Determine the (x, y) coordinate at the center of the cell enclosing the given text.  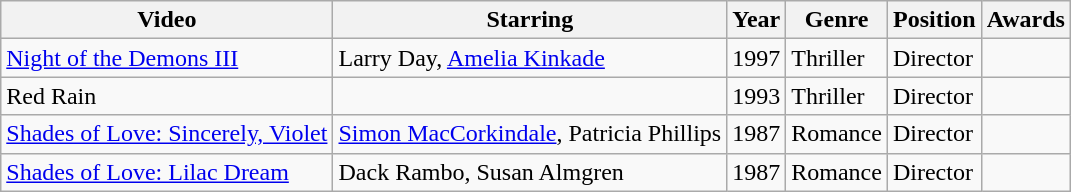
Dack Rambo, Susan Almgren (530, 172)
Awards (1026, 20)
Shades of Love: Lilac Dream (167, 172)
Video (167, 20)
Night of the Demons III (167, 58)
Position (934, 20)
Year (756, 20)
1993 (756, 96)
Genre (837, 20)
Starring (530, 20)
Simon MacCorkindale, Patricia Phillips (530, 134)
1997 (756, 58)
Red Rain (167, 96)
Larry Day, Amelia Kinkade (530, 58)
Shades of Love: Sincerely, Violet (167, 134)
